From the cell containing the given text, extract its center point as [X, Y] coordinate. 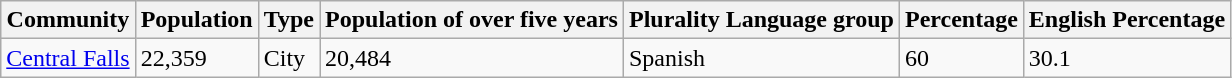
30.1 [1126, 58]
20,484 [472, 58]
Community [68, 20]
Population of over five years [472, 20]
Percentage [961, 20]
22,359 [196, 58]
Central Falls [68, 58]
English Percentage [1126, 20]
Plurality Language group [761, 20]
60 [961, 58]
Type [288, 20]
Population [196, 20]
Spanish [761, 58]
City [288, 58]
